Pinpoint the cell where the given text exists, returning its (X, Y) midpoint coordinate. 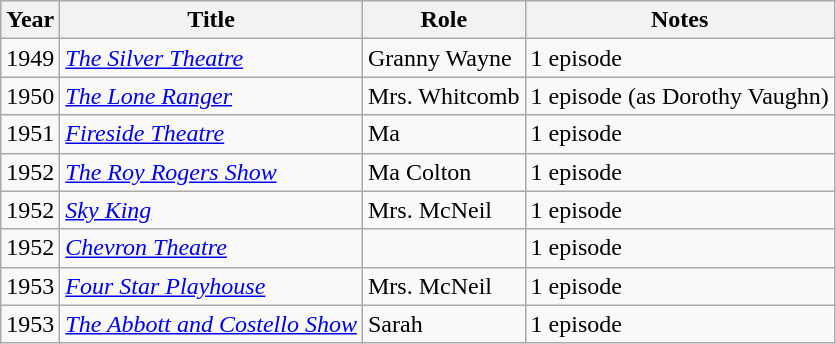
Sarah (444, 324)
1951 (30, 134)
1950 (30, 96)
Granny Wayne (444, 58)
The Silver Theatre (212, 58)
Year (30, 20)
Sky King (212, 210)
Title (212, 20)
1949 (30, 58)
Ma (444, 134)
1 episode (as Dorothy Vaughn) (680, 96)
Ma Colton (444, 172)
The Roy Rogers Show (212, 172)
The Abbott and Costello Show (212, 324)
Four Star Playhouse (212, 286)
Role (444, 20)
Mrs. Whitcomb (444, 96)
The Lone Ranger (212, 96)
Fireside Theatre (212, 134)
Chevron Theatre (212, 248)
Notes (680, 20)
